Identify which cell holds the provided text, then report its (x, y) central coordinate. 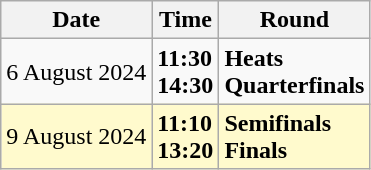
9 August 2024 (76, 136)
11:1013:20 (186, 136)
Round (294, 20)
Date (76, 20)
Time (186, 20)
HeatsQuarterfinals (294, 72)
11:3014:30 (186, 72)
6 August 2024 (76, 72)
SemifinalsFinals (294, 136)
